Scan for the cell matching the given text and deliver its [X, Y] coordinate at center. 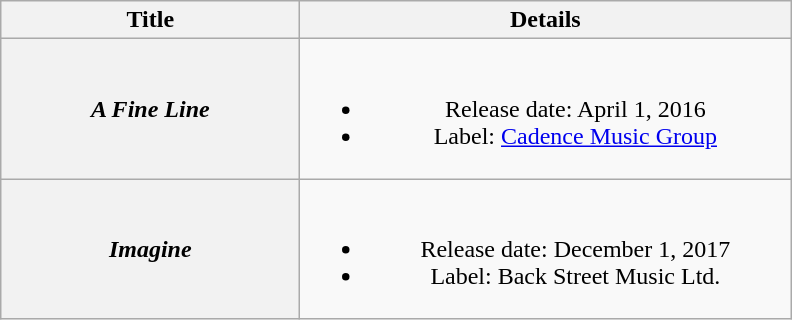
A Fine Line [150, 109]
Details [546, 20]
Release date: December 1, 2017Label: Back Street Music Ltd. [546, 249]
Title [150, 20]
Release date: April 1, 2016Label: Cadence Music Group [546, 109]
Imagine [150, 249]
